For the text-containing cell, return its midpoint in (X, Y) coordinate format. 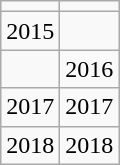
2015 (30, 31)
2016 (90, 69)
